Return the [X, Y] coordinate for the center point of the cell that contains the specified text.  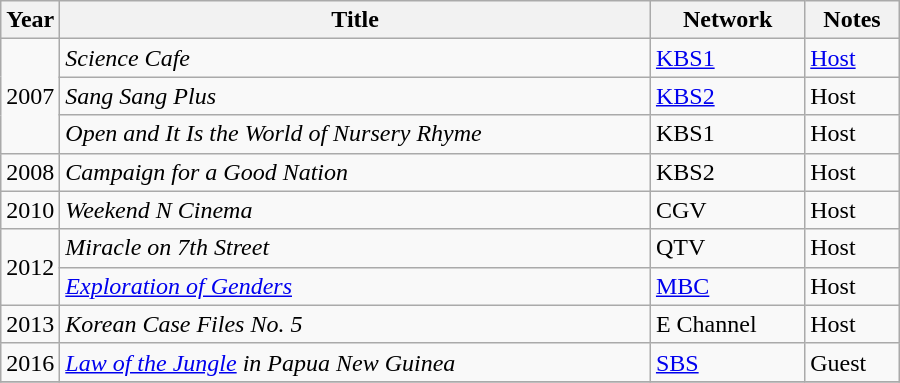
Notes [852, 20]
Science Cafe [356, 58]
Title [356, 20]
MBC [727, 286]
CGV [727, 210]
2013 [30, 324]
Korean Case Files No. 5 [356, 324]
Guest [852, 362]
2016 [30, 362]
2008 [30, 172]
Network [727, 20]
Campaign for a Good Nation [356, 172]
Law of the Jungle in Papua New Guinea [356, 362]
2012 [30, 267]
Sang Sang Plus [356, 96]
QTV [727, 248]
Miracle on 7th Street [356, 248]
2010 [30, 210]
Weekend N Cinema [356, 210]
Open and It Is the World of Nursery Rhyme [356, 134]
Year [30, 20]
SBS [727, 362]
Exploration of Genders [356, 286]
E Channel [727, 324]
2007 [30, 96]
